Determine the (X, Y) coordinate at the center of the cell enclosing the given text.  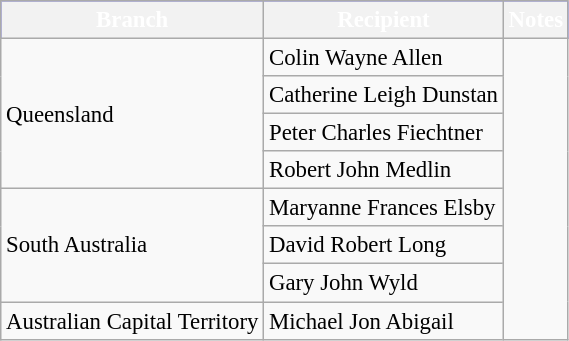
Recipient (384, 20)
Branch (132, 20)
Peter Charles Fiechtner (384, 133)
Queensland (132, 114)
Michael Jon Abigail (384, 321)
Australian Capital Territory (132, 321)
Robert John Medlin (384, 170)
Notes (536, 20)
David Robert Long (384, 245)
Maryanne Frances Elsby (384, 208)
South Australia (132, 246)
Catherine Leigh Dunstan (384, 95)
Colin Wayne Allen (384, 58)
Gary John Wyld (384, 283)
